Search for the cell housing the specified text and yield its [X, Y] center coordinate. 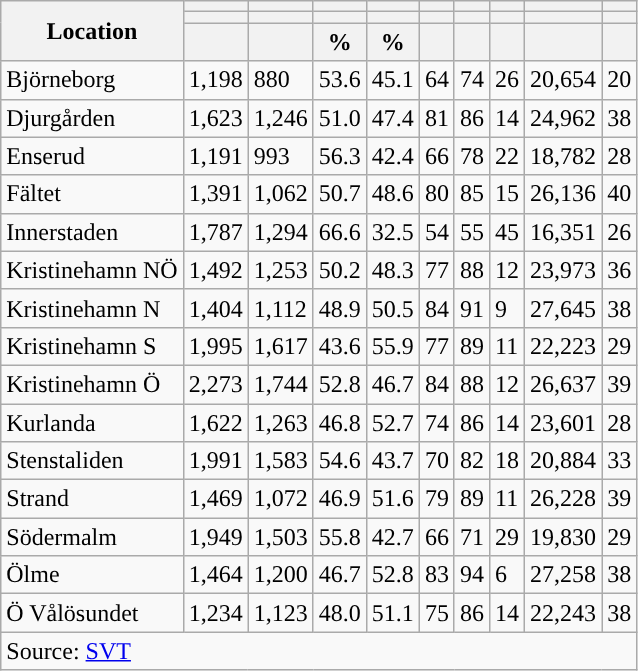
70 [436, 461]
993 [280, 156]
47.4 [392, 118]
1,404 [216, 308]
48.6 [392, 194]
85 [472, 194]
1,787 [216, 232]
51.1 [392, 613]
51.6 [392, 499]
45.1 [392, 80]
1,469 [216, 499]
1,246 [280, 118]
26,637 [564, 384]
64 [436, 80]
48.3 [392, 270]
1,198 [216, 80]
1,234 [216, 613]
1,492 [216, 270]
Kristinehamn S [92, 346]
51.0 [340, 118]
1,391 [216, 194]
Kristinehamn N [92, 308]
32.5 [392, 232]
880 [280, 80]
Location [92, 31]
82 [472, 461]
Kurlanda [92, 423]
Innerstaden [92, 232]
33 [620, 461]
24,962 [564, 118]
27,258 [564, 575]
66.6 [340, 232]
40 [620, 194]
Stenstaliden [92, 461]
83 [436, 575]
54.6 [340, 461]
Enserud [92, 156]
1,072 [280, 499]
Strand [92, 499]
Södermalm [92, 537]
1,263 [280, 423]
6 [506, 575]
Source: SVT [319, 651]
Björneborg [92, 80]
1,062 [280, 194]
78 [472, 156]
79 [436, 499]
42.7 [392, 537]
80 [436, 194]
55.8 [340, 537]
Fältet [92, 194]
1,583 [280, 461]
Kristinehamn NÖ [92, 270]
50.5 [392, 308]
1,503 [280, 537]
1,623 [216, 118]
1,253 [280, 270]
50.7 [340, 194]
18 [506, 461]
26,136 [564, 194]
43.6 [340, 346]
48.0 [340, 613]
20 [620, 80]
54 [436, 232]
23,601 [564, 423]
18,782 [564, 156]
46.8 [340, 423]
56.3 [340, 156]
71 [472, 537]
91 [472, 308]
19,830 [564, 537]
55 [472, 232]
94 [472, 575]
1,112 [280, 308]
9 [506, 308]
75 [436, 613]
48.9 [340, 308]
42.4 [392, 156]
1,464 [216, 575]
81 [436, 118]
53.6 [340, 80]
Djurgården [92, 118]
1,995 [216, 346]
1,744 [280, 384]
20,654 [564, 80]
45 [506, 232]
15 [506, 194]
26,228 [564, 499]
46.9 [340, 499]
1,294 [280, 232]
Ö Vålösundet [92, 613]
Ölme [92, 575]
50.2 [340, 270]
1,949 [216, 537]
55.9 [392, 346]
43.7 [392, 461]
1,191 [216, 156]
20,884 [564, 461]
1,123 [280, 613]
1,991 [216, 461]
23,973 [564, 270]
16,351 [564, 232]
27,645 [564, 308]
1,622 [216, 423]
22 [506, 156]
2,273 [216, 384]
1,617 [280, 346]
36 [620, 270]
22,243 [564, 613]
1,200 [280, 575]
Kristinehamn Ö [92, 384]
52.7 [392, 423]
22,223 [564, 346]
